Locate the cell with the specified text and output its [X, Y] center coordinate. 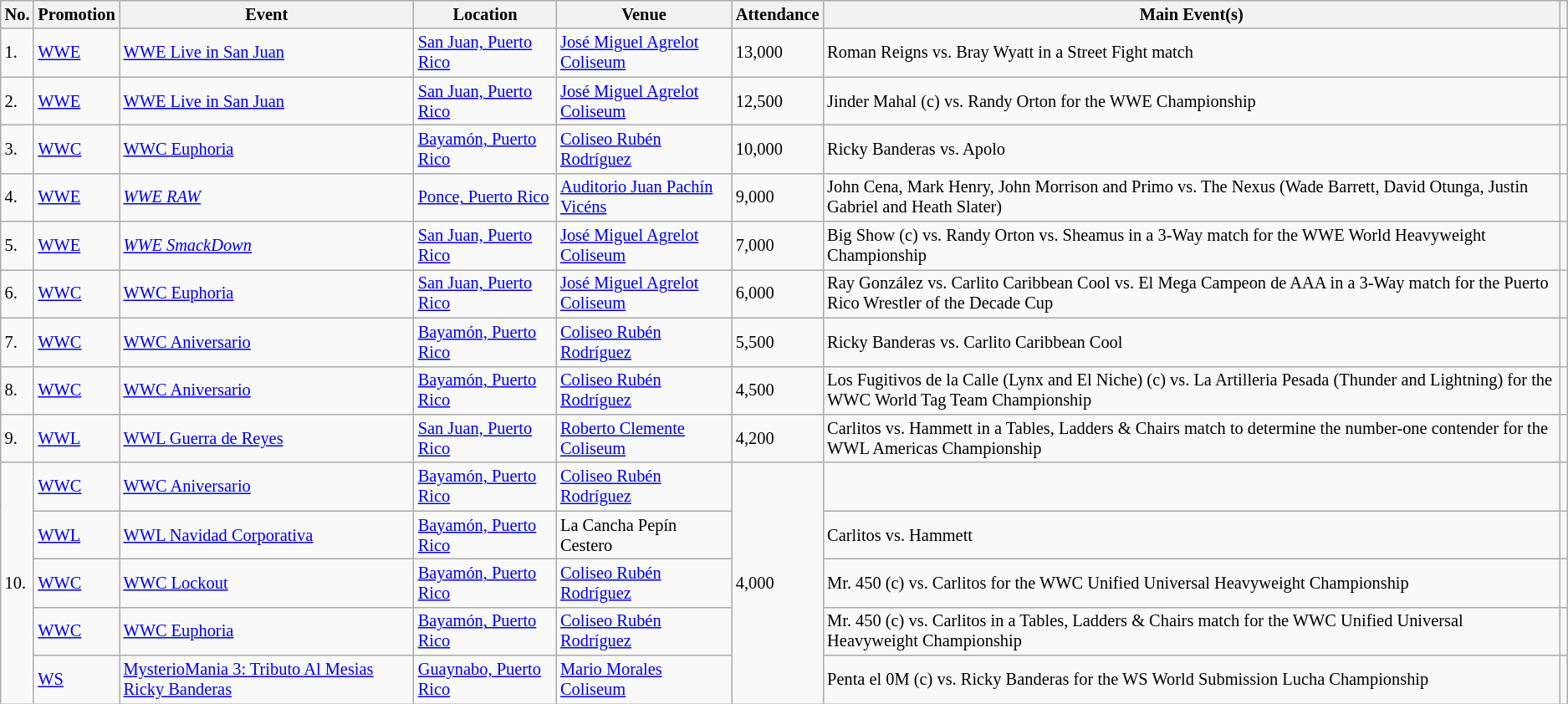
Roman Reigns vs. Bray Wyatt in a Street Fight match [1191, 53]
Attendance [778, 14]
6. [18, 293]
Mr. 450 (c) vs. Carlitos for the WWC Unified Universal Heavyweight Championship [1191, 583]
MysterioMania 3: Tributo Al Mesias Ricky Banderas [267, 680]
Mr. 450 (c) vs. Carlitos in a Tables, Ladders & Chairs match for the WWC Unified Universal Heavyweight Championship [1191, 631]
10. [18, 583]
Ricky Banderas vs. Apolo [1191, 149]
7. [18, 342]
Venue [644, 14]
7,000 [778, 246]
Ricky Banderas vs. Carlito Caribbean Cool [1191, 342]
Big Show (c) vs. Randy Orton vs. Sheamus in a 3-Way match for the WWE World Heavyweight Championship [1191, 246]
4,500 [778, 390]
4,000 [778, 583]
John Cena, Mark Henry, John Morrison and Primo vs. The Nexus (Wade Barrett, David Otunga, Justin Gabriel and Heath Slater) [1191, 197]
Roberto Clemente Coliseum [644, 438]
Carlitos vs. Hammett in a Tables, Ladders & Chairs match to determine the number-one contender for the WWL Americas Championship [1191, 438]
WWC Lockout [267, 583]
Carlitos vs. Hammett [1191, 535]
6,000 [778, 293]
WS [76, 680]
1. [18, 53]
Mario Morales Coliseum [644, 680]
WWE SmackDown [267, 246]
4,200 [778, 438]
Main Event(s) [1191, 14]
WWL Guerra de Reyes [267, 438]
Event [267, 14]
WWE RAW [267, 197]
No. [18, 14]
12,500 [778, 101]
13,000 [778, 53]
Promotion [76, 14]
Guaynabo, Puerto Rico [485, 680]
Penta el 0M (c) vs. Ricky Banderas for the WS World Submission Lucha Championship [1191, 680]
WWL Navidad Corporativa [267, 535]
10,000 [778, 149]
5. [18, 246]
9,000 [778, 197]
5,500 [778, 342]
2. [18, 101]
Ray González vs. Carlito Caribbean Cool vs. El Mega Campeon de AAA in a 3-Way match for the Puerto Rico Wrestler of the Decade Cup [1191, 293]
9. [18, 438]
3. [18, 149]
Auditorio Juan Pachín Vicéns [644, 197]
Los Fugitivos de la Calle (Lynx and El Niche) (c) vs. La Artilleria Pesada (Thunder and Lightning) for the WWC World Tag Team Championship [1191, 390]
4. [18, 197]
Jinder Mahal (c) vs. Randy Orton for the WWE Championship [1191, 101]
8. [18, 390]
Location [485, 14]
Ponce, Puerto Rico [485, 197]
La Cancha Pepín Cestero [644, 535]
